Detect which cell encompasses the target text, then output its [x, y] center coordinate. 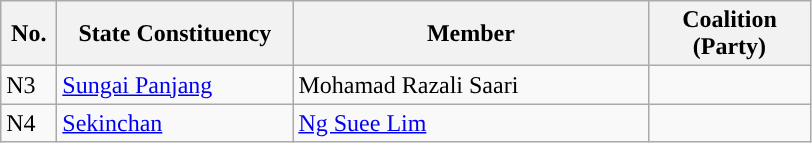
N3 [29, 85]
No. [29, 34]
Mohamad Razali Saari [471, 85]
Member [471, 34]
N4 [29, 123]
Sungai Panjang [175, 85]
Ng Suee Lim [471, 123]
State Constituency [175, 34]
Sekinchan [175, 123]
Coalition (Party) [730, 34]
